Identify which cell holds the provided text, then report its (x, y) central coordinate. 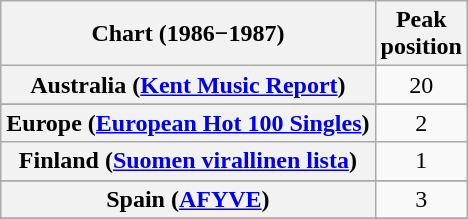
Finland (Suomen virallinen lista) (188, 161)
Australia (Kent Music Report) (188, 85)
Europe (European Hot 100 Singles) (188, 123)
Chart (1986−1987) (188, 34)
Peakposition (421, 34)
2 (421, 123)
1 (421, 161)
3 (421, 199)
Spain (AFYVE) (188, 199)
20 (421, 85)
